Return the [X, Y] coordinate for the center point of the cell that contains the specified text.  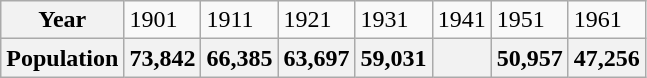
1931 [394, 20]
66,385 [240, 58]
73,842 [162, 58]
63,697 [316, 58]
Population [62, 58]
1901 [162, 20]
1941 [462, 20]
1921 [316, 20]
Year [62, 20]
1951 [530, 20]
47,256 [606, 58]
1961 [606, 20]
50,957 [530, 58]
59,031 [394, 58]
1911 [240, 20]
